Scan for the cell matching the given text and deliver its (X, Y) coordinate at center. 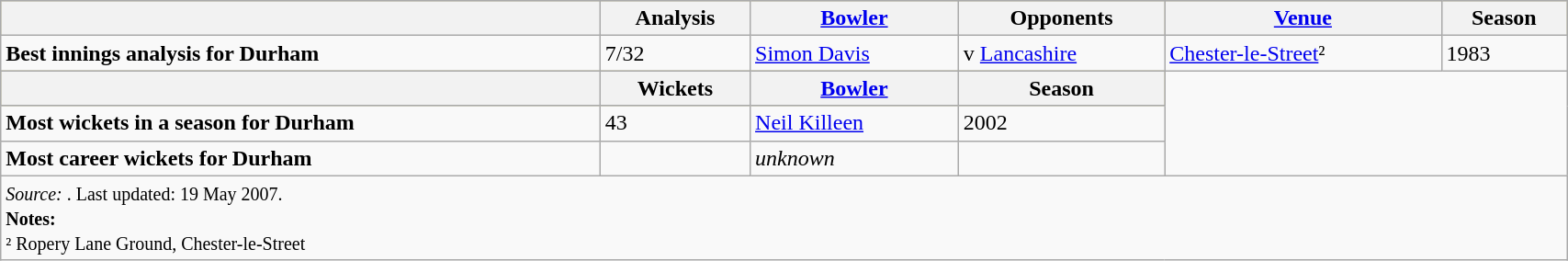
Best innings analysis for Durham (300, 53)
Wickets (674, 88)
Neil Killeen (854, 123)
Opponents (1061, 18)
Chester-le-Street² (1303, 53)
Most career wickets for Durham (300, 158)
Most wickets in a season for Durham (300, 123)
Analysis (674, 18)
Source: . Last updated: 19 May 2007.Notes:² Ropery Lane Ground, Chester-le-Street (784, 218)
2002 (1061, 123)
1983 (1505, 53)
Venue (1303, 18)
v Lancashire (1061, 53)
43 (674, 123)
Simon Davis (854, 53)
unknown (854, 158)
7/32 (674, 53)
